Return the (x, y) coordinate for the center point of the cell that contains the specified text.  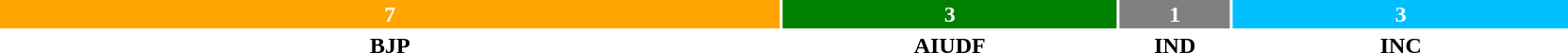
3 (950, 14)
1 (1176, 14)
7 (391, 14)
